Provide the [x, y] coordinate of the cell's center where the given text is located.  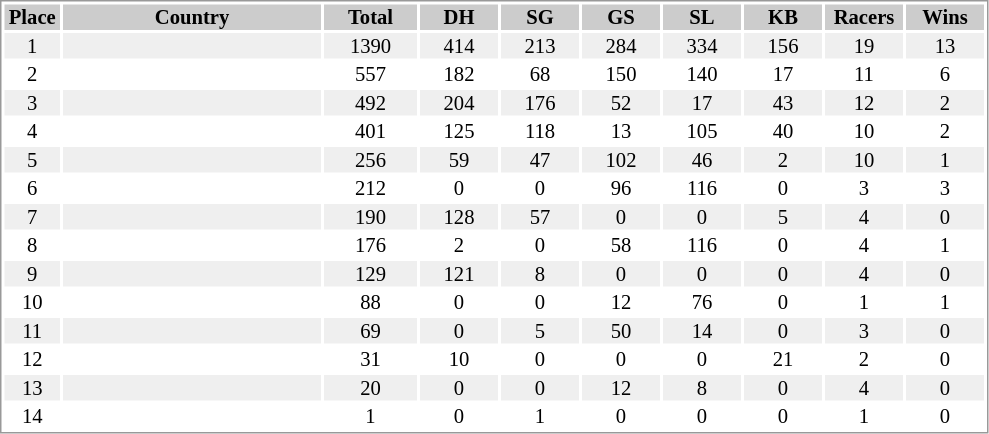
69 [370, 331]
68 [540, 75]
SL [702, 17]
Wins [945, 17]
20 [370, 388]
Total [370, 17]
150 [621, 75]
9 [32, 274]
KB [783, 17]
401 [370, 131]
125 [459, 131]
Racers [864, 17]
57 [540, 217]
105 [702, 131]
DH [459, 17]
50 [621, 331]
43 [783, 103]
334 [702, 46]
156 [783, 46]
129 [370, 274]
557 [370, 75]
121 [459, 274]
204 [459, 103]
190 [370, 217]
118 [540, 131]
76 [702, 303]
213 [540, 46]
47 [540, 160]
140 [702, 75]
40 [783, 131]
58 [621, 245]
182 [459, 75]
128 [459, 217]
212 [370, 189]
102 [621, 160]
21 [783, 359]
256 [370, 160]
88 [370, 303]
SG [540, 17]
52 [621, 103]
59 [459, 160]
Place [32, 17]
31 [370, 359]
7 [32, 217]
96 [621, 189]
Country [192, 17]
GS [621, 17]
492 [370, 103]
19 [864, 46]
414 [459, 46]
46 [702, 160]
284 [621, 46]
1390 [370, 46]
